Return (x, y) of the center of cell containing provided text 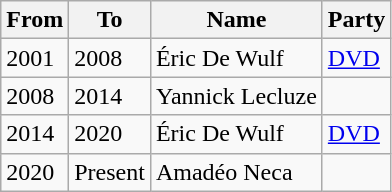
Yannick Lecluze (236, 96)
From (35, 20)
Name (236, 20)
Amadéo Neca (236, 172)
To (110, 20)
Present (110, 172)
2001 (35, 58)
Party (356, 20)
